Scan for the cell matching the given text and deliver its [X, Y] coordinate at center. 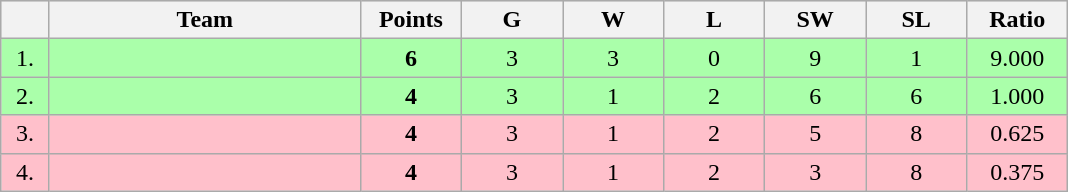
L [714, 20]
G [512, 20]
W [612, 20]
Points [410, 20]
0.625 [1018, 134]
3. [26, 134]
SL [916, 20]
9.000 [1018, 58]
0.375 [1018, 172]
SW [816, 20]
1. [26, 58]
0 [714, 58]
Ratio [1018, 20]
5 [816, 134]
9 [816, 58]
4. [26, 172]
Team [204, 20]
1.000 [1018, 96]
2. [26, 96]
